Locate the cell with the specified text and output its [X, Y] center coordinate. 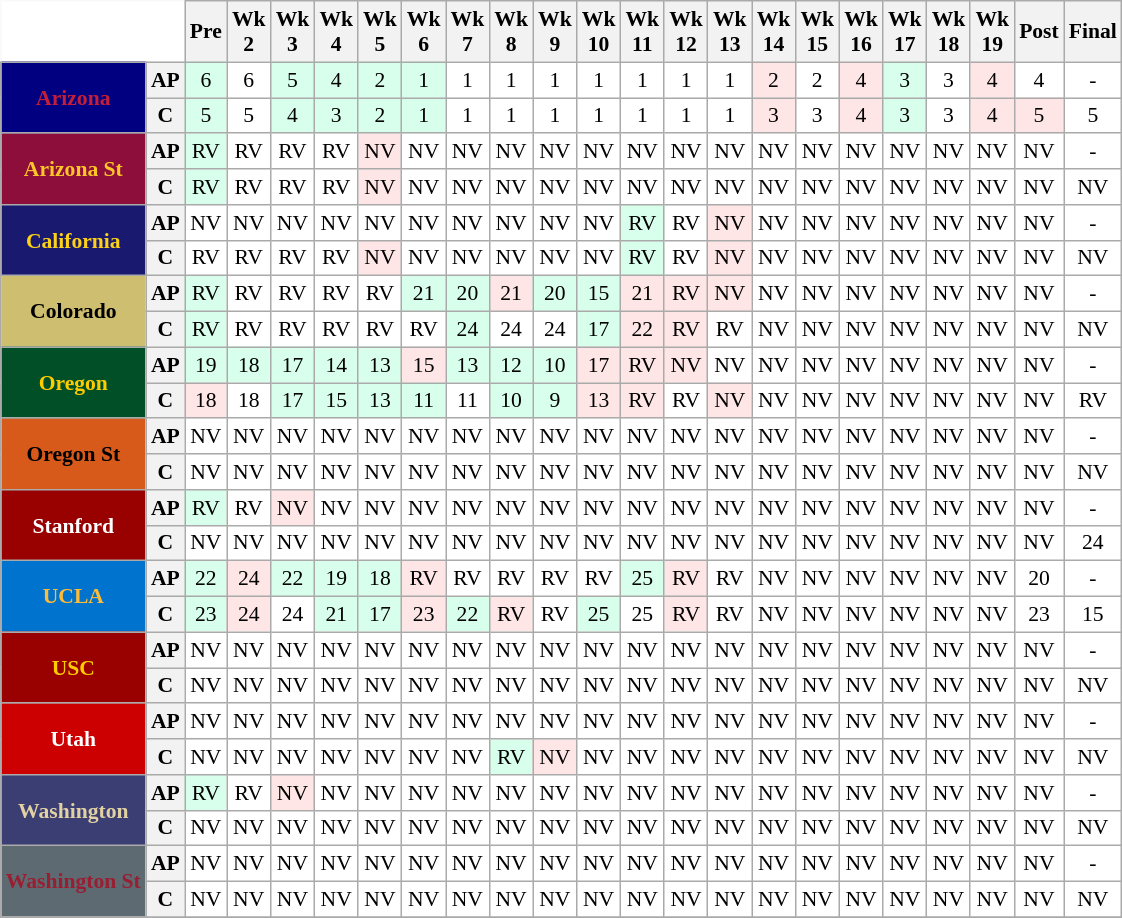
Pre [206, 32]
California [74, 240]
Utah [74, 740]
Arizona St [74, 170]
Post [1039, 32]
Final [1093, 32]
9 [555, 401]
Oregon St [74, 454]
Wk4 [336, 32]
Oregon [74, 382]
Wk17 [905, 32]
Wk9 [555, 32]
Stanford [74, 526]
Wk11 [642, 32]
USC [74, 668]
Wk5 [380, 32]
Wk19 [992, 32]
Wk3 [293, 32]
Wk16 [861, 32]
Wk2 [249, 32]
Wk15 [817, 32]
Wk10 [599, 32]
Wk8 [511, 32]
UCLA [74, 596]
12 [511, 365]
Arizona [74, 98]
Washington [74, 810]
Colorado [74, 312]
Wk14 [774, 32]
14 [336, 365]
Wk13 [730, 32]
Wk18 [949, 32]
Wk6 [424, 32]
Wk12 [686, 32]
Wk7 [468, 32]
Washington St [74, 882]
